Identify which cell holds the provided text, then report its [X, Y] central coordinate. 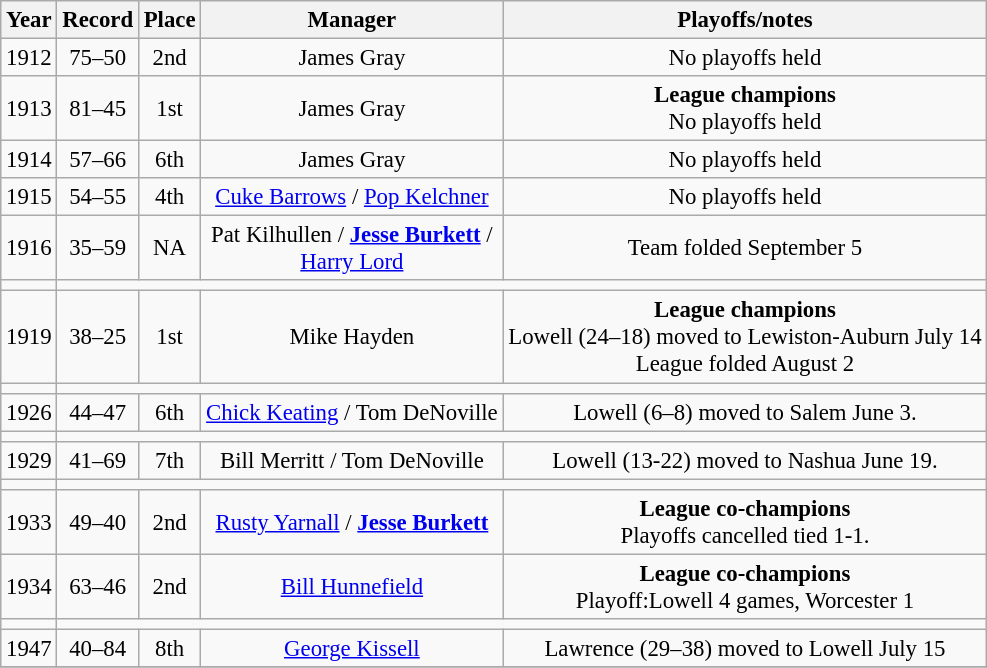
1912 [29, 58]
Bill Hunnefield [352, 586]
49–40 [98, 522]
4th [169, 197]
Pat Kilhullen / Jesse Burkett / Harry Lord [352, 248]
40–84 [98, 648]
38–25 [98, 337]
Lowell (13-22) moved to Nashua June 19. [745, 460]
54–55 [98, 197]
81–45 [98, 108]
League championsNo playoffs held [745, 108]
League championsLowell (24–18) moved to Lewiston-Auburn July 14League folded August 2 [745, 337]
Playoffs/notes [745, 20]
Bill Merritt / Tom DeNoville [352, 460]
Mike Hayden [352, 337]
1914 [29, 160]
Cuke Barrows / Pop Kelchner [352, 197]
Chick Keating / Tom DeNoville [352, 412]
44–47 [98, 412]
41–69 [98, 460]
75–50 [98, 58]
Rusty Yarnall / Jesse Burkett [352, 522]
1934 [29, 586]
1913 [29, 108]
Year [29, 20]
1926 [29, 412]
League co-championsPlayoff:Lowell 4 games, Worcester 1 [745, 586]
1919 [29, 337]
1933 [29, 522]
7th [169, 460]
Team folded September 5 [745, 248]
1915 [29, 197]
63–46 [98, 586]
George Kissell [352, 648]
NA [169, 248]
League co-champions Playoffs cancelled tied 1-1. [745, 522]
1916 [29, 248]
8th [169, 648]
Lowell (6–8) moved to Salem June 3. [745, 412]
Manager [352, 20]
Lawrence (29–38) moved to Lowell July 15 [745, 648]
1929 [29, 460]
Place [169, 20]
35–59 [98, 248]
57–66 [98, 160]
Record [98, 20]
1947 [29, 648]
